Search for the cell housing the specified text and yield its [x, y] center coordinate. 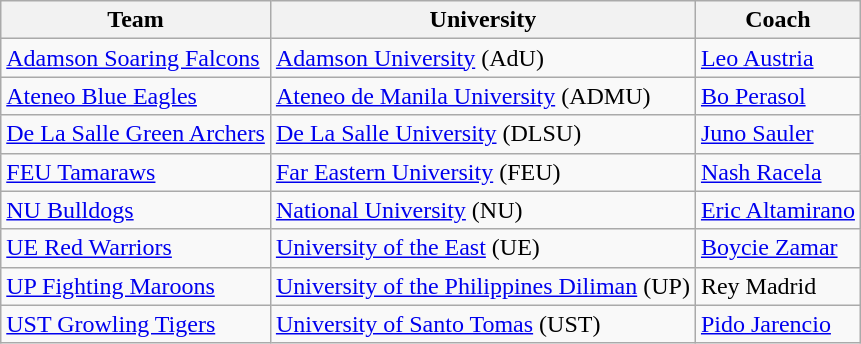
University of the East (UE) [482, 248]
UE Red Warriors [136, 248]
Team [136, 20]
Ateneo Blue Eagles [136, 96]
Boycie Zamar [778, 248]
De La Salle University (DLSU) [482, 134]
University of Santo Tomas (UST) [482, 324]
Coach [778, 20]
Juno Sauler [778, 134]
Ateneo de Manila University (ADMU) [482, 96]
Pido Jarencio [778, 324]
Leo Austria [778, 58]
University [482, 20]
Rey Madrid [778, 286]
Adamson Soaring Falcons [136, 58]
University of the Philippines Diliman (UP) [482, 286]
FEU Tamaraws [136, 172]
Eric Altamirano [778, 210]
Nash Racela [778, 172]
National University (NU) [482, 210]
Far Eastern University (FEU) [482, 172]
UP Fighting Maroons [136, 286]
UST Growling Tigers [136, 324]
Bo Perasol [778, 96]
Adamson University (AdU) [482, 58]
NU Bulldogs [136, 210]
De La Salle Green Archers [136, 134]
